Extract the [X, Y] coordinate from the center of the cell holding the provided text.  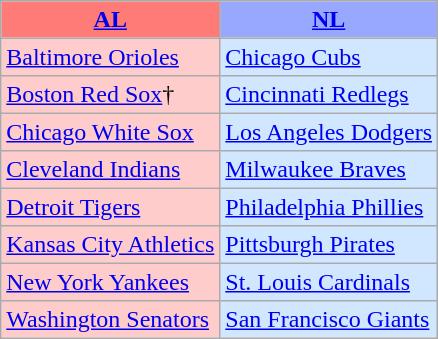
St. Louis Cardinals [329, 282]
Kansas City Athletics [110, 244]
Washington Senators [110, 318]
Detroit Tigers [110, 206]
Cincinnati Redlegs [329, 94]
New York Yankees [110, 282]
San Francisco Giants [329, 318]
Philadelphia Phillies [329, 206]
AL [110, 20]
Milwaukee Braves [329, 170]
Chicago White Sox [110, 132]
NL [329, 20]
Cleveland Indians [110, 170]
Boston Red Sox† [110, 94]
Baltimore Orioles [110, 56]
Pittsburgh Pirates [329, 244]
Chicago Cubs [329, 56]
Los Angeles Dodgers [329, 132]
